Capture the cell that displays the provided text and extract its (X, Y) central coordinate. 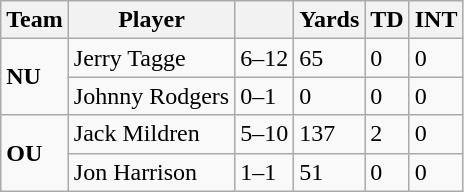
6–12 (264, 58)
Jon Harrison (151, 172)
1–1 (264, 172)
5–10 (264, 134)
INT (436, 20)
51 (330, 172)
TD (387, 20)
NU (35, 77)
65 (330, 58)
Johnny Rodgers (151, 96)
137 (330, 134)
Jerry Tagge (151, 58)
Jack Mildren (151, 134)
2 (387, 134)
Yards (330, 20)
Player (151, 20)
OU (35, 153)
0–1 (264, 96)
Team (35, 20)
